Extract the [x, y] coordinate from the center of the cell holding the provided text.  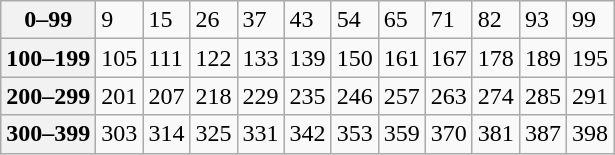
189 [542, 58]
139 [308, 58]
207 [166, 96]
133 [260, 58]
342 [308, 134]
200–299 [48, 96]
71 [448, 20]
314 [166, 134]
218 [214, 96]
43 [308, 20]
325 [214, 134]
93 [542, 20]
246 [354, 96]
100–199 [48, 58]
122 [214, 58]
353 [354, 134]
15 [166, 20]
274 [496, 96]
387 [542, 134]
37 [260, 20]
54 [354, 20]
111 [166, 58]
331 [260, 134]
381 [496, 134]
300–399 [48, 134]
105 [120, 58]
359 [402, 134]
398 [590, 134]
201 [120, 96]
370 [448, 134]
26 [214, 20]
82 [496, 20]
178 [496, 58]
65 [402, 20]
150 [354, 58]
167 [448, 58]
291 [590, 96]
161 [402, 58]
263 [448, 96]
195 [590, 58]
99 [590, 20]
9 [120, 20]
285 [542, 96]
257 [402, 96]
0–99 [48, 20]
229 [260, 96]
303 [120, 134]
235 [308, 96]
